From the cell containing the given text, extract its center point as [X, Y] coordinate. 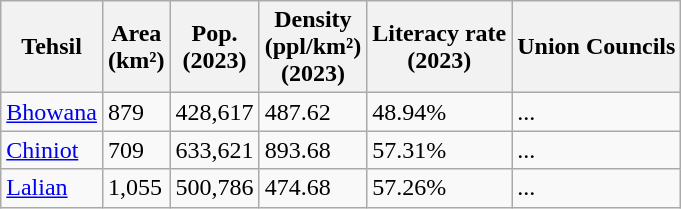
Tehsil [52, 47]
709 [136, 150]
48.94% [440, 112]
500,786 [214, 188]
57.26% [440, 188]
Bhowana [52, 112]
428,617 [214, 112]
474.68 [313, 188]
1,055 [136, 188]
487.62 [313, 112]
Literacy rate(2023) [440, 47]
Pop.(2023) [214, 47]
Chiniot [52, 150]
893.68 [313, 150]
Area(km²) [136, 47]
Union Councils [596, 47]
633,621 [214, 150]
Density(ppl/km²)(2023) [313, 47]
57.31% [440, 150]
879 [136, 112]
Lalian [52, 188]
